Provide the [x, y] coordinate of the cell's center where the given text is located.  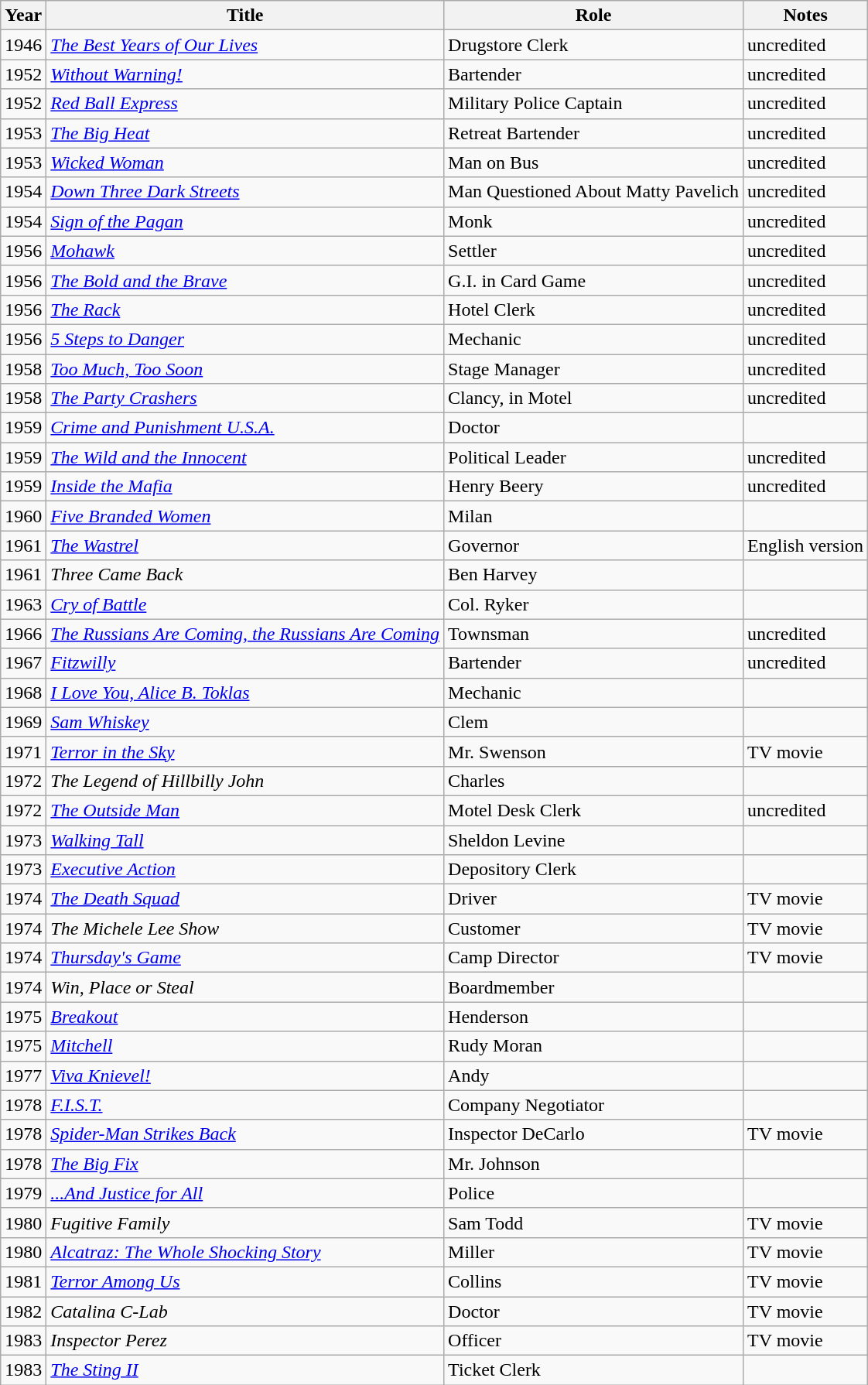
Miller [594, 1252]
Military Police Captain [594, 104]
Officer [594, 1341]
Walking Tall [245, 840]
5 Steps to Danger [245, 339]
Mr. Swenson [594, 751]
Terror in the Sky [245, 751]
Drugstore Clerk [594, 45]
Notes [806, 15]
The Party Crashers [245, 398]
Without Warning! [245, 74]
Stage Manager [594, 369]
Inspector Perez [245, 1341]
Collins [594, 1281]
Red Ball Express [245, 104]
Mohawk [245, 251]
Sheldon Levine [594, 840]
1982 [23, 1311]
Retreat Bartender [594, 133]
Customer [594, 928]
1981 [23, 1281]
Executive Action [245, 870]
Crime and Punishment U.S.A. [245, 428]
The Russians Are Coming, the Russians Are Coming [245, 634]
Too Much, Too Soon [245, 369]
Settler [594, 251]
1971 [23, 751]
1977 [23, 1076]
The Wastrel [245, 545]
1960 [23, 516]
Breakout [245, 1017]
Title [245, 15]
Sam Whiskey [245, 722]
Political Leader [594, 457]
Depository Clerk [594, 870]
1963 [23, 604]
Camp Director [594, 958]
The Big Fix [245, 1164]
The Rack [245, 309]
Police [594, 1193]
Win, Place or Steal [245, 987]
Motel Desk Clerk [594, 810]
Monk [594, 221]
Sign of the Pagan [245, 221]
Col. Ryker [594, 604]
Inside the Mafia [245, 487]
Year [23, 15]
Fugitive Family [245, 1223]
Mr. Johnson [594, 1164]
The Sting II [245, 1370]
Milan [594, 516]
Mitchell [245, 1046]
Five Branded Women [245, 516]
1969 [23, 722]
Fitzwilly [245, 663]
The Outside Man [245, 810]
...And Justice for All [245, 1193]
Role [594, 15]
Man Questioned About Matty Pavelich [594, 192]
Spider-Man Strikes Back [245, 1134]
Andy [594, 1076]
Henry Beery [594, 487]
1967 [23, 663]
1966 [23, 634]
Cry of Battle [245, 604]
Company Negotiator [594, 1105]
Clancy, in Motel [594, 398]
Viva Knievel! [245, 1076]
Townsman [594, 634]
Rudy Moran [594, 1046]
Terror Among Us [245, 1281]
1946 [23, 45]
Driver [594, 899]
Alcatraz: The Whole Shocking Story [245, 1252]
Hotel Clerk [594, 309]
The Michele Lee Show [245, 928]
The Bold and the Brave [245, 280]
Thursday's Game [245, 958]
The Legend of Hillbilly John [245, 781]
Inspector DeCarlo [594, 1134]
English version [806, 545]
Wicked Woman [245, 162]
1968 [23, 692]
The Best Years of Our Lives [245, 45]
I Love You, Alice B. Toklas [245, 692]
Ticket Clerk [594, 1370]
Sam Todd [594, 1223]
Catalina C-Lab [245, 1311]
The Wild and the Innocent [245, 457]
Governor [594, 545]
Down Three Dark Streets [245, 192]
The Big Heat [245, 133]
G.I. in Card Game [594, 280]
Three Came Back [245, 575]
Clem [594, 722]
Charles [594, 781]
1979 [23, 1193]
Henderson [594, 1017]
Ben Harvey [594, 575]
Man on Bus [594, 162]
Boardmember [594, 987]
F.I.S.T. [245, 1105]
The Death Squad [245, 899]
